Scan for the cell matching the given text and deliver its [X, Y] coordinate at center. 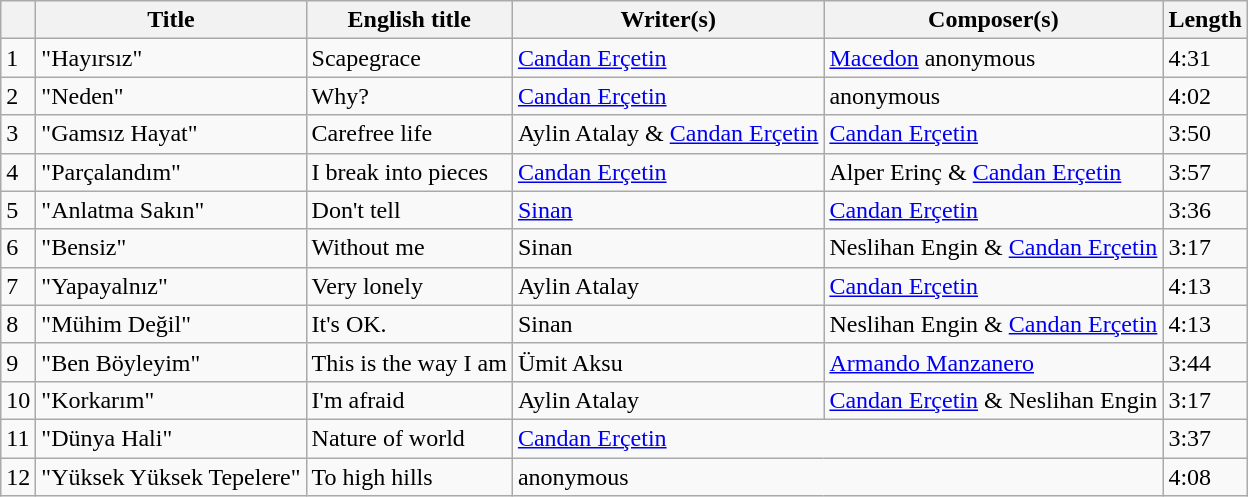
Title [171, 20]
7 [18, 286]
3:36 [1205, 210]
I'm afraid [409, 400]
5 [18, 210]
Why? [409, 96]
"Ben Böyleyim" [171, 362]
Carefree life [409, 134]
I break into pieces [409, 172]
"Yüksek Yüksek Tepelere" [171, 477]
11 [18, 438]
"Bensiz" [171, 248]
3:57 [1205, 172]
"Yapayalnız" [171, 286]
8 [18, 324]
10 [18, 400]
"Dünya Hali" [171, 438]
3:37 [1205, 438]
Alper Erinç & Candan Erçetin [994, 172]
Composer(s) [994, 20]
This is the way I am [409, 362]
4:02 [1205, 96]
Nature of world [409, 438]
Candan Erçetin & Neslihan Engin [994, 400]
"Gamsız Hayat" [171, 134]
"Mühim Değil" [171, 324]
"Anlatma Sakın" [171, 210]
Writer(s) [668, 20]
"Korkarım" [171, 400]
4 [18, 172]
Without me [409, 248]
Armando Manzanero [994, 362]
"Parçalandım" [171, 172]
Very lonely [409, 286]
1 [18, 58]
2 [18, 96]
9 [18, 362]
Ümit Aksu [668, 362]
12 [18, 477]
English title [409, 20]
4:31 [1205, 58]
It's OK. [409, 324]
3:44 [1205, 362]
To high hills [409, 477]
3 [18, 134]
4:08 [1205, 477]
Length [1205, 20]
Macedon anonymous [994, 58]
6 [18, 248]
"Hayırsız" [171, 58]
Don't tell [409, 210]
"Neden" [171, 96]
Aylin Atalay & Candan Erçetin [668, 134]
Scapegrace [409, 58]
3:50 [1205, 134]
